Locate the cell with the specified text and output its (X, Y) center coordinate. 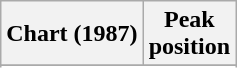
Chart (1987) (72, 34)
Peakposition (189, 34)
